Search for the cell housing the specified text and yield its [X, Y] center coordinate. 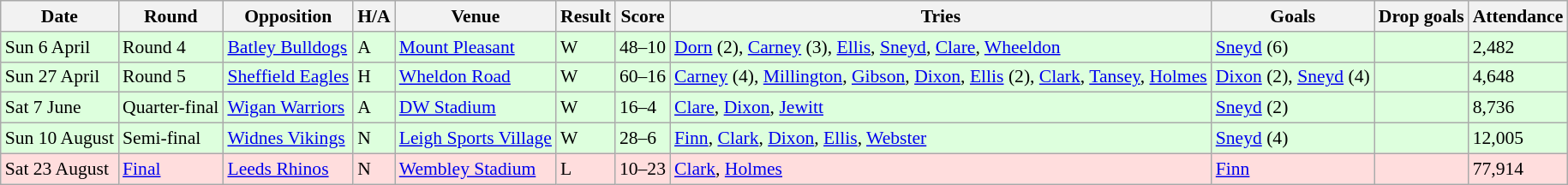
Leigh Sports Village [476, 139]
2,482 [1518, 47]
Round 5 [171, 77]
16–4 [643, 108]
Sun 6 April [60, 47]
Sheffield Eagles [288, 77]
77,914 [1518, 169]
Result [586, 16]
Goals [1293, 16]
10–23 [643, 169]
Score [643, 16]
H [374, 77]
Wembley Stadium [476, 169]
Final [171, 169]
Opposition [288, 16]
Widnes Vikings [288, 139]
Sun 10 August [60, 139]
L [586, 169]
Carney (4), Millington, Gibson, Dixon, Ellis (2), Clark, Tansey, Holmes [941, 77]
Round 4 [171, 47]
Quarter-final [171, 108]
Finn [1293, 169]
Semi-final [171, 139]
Sneyd (2) [1293, 108]
Batley Bulldogs [288, 47]
Sun 27 April [60, 77]
Date [60, 16]
Wheldon Road [476, 77]
Sneyd (6) [1293, 47]
Wigan Warriors [288, 108]
4,648 [1518, 77]
Round [171, 16]
H/A [374, 16]
Tries [941, 16]
Mount Pleasant [476, 47]
60–16 [643, 77]
Sneyd (4) [1293, 139]
8,736 [1518, 108]
Dorn (2), Carney (3), Ellis, Sneyd, Clare, Wheeldon [941, 47]
Attendance [1518, 16]
Clare, Dixon, Jewitt [941, 108]
Clark, Holmes [941, 169]
Sat 23 August [60, 169]
DW Stadium [476, 108]
48–10 [643, 47]
Finn, Clark, Dixon, Ellis, Webster [941, 139]
Sat 7 June [60, 108]
Leeds Rhinos [288, 169]
Dixon (2), Sneyd (4) [1293, 77]
28–6 [643, 139]
Drop goals [1421, 16]
12,005 [1518, 139]
Venue [476, 16]
